Return the [x, y] coordinate for the center point of the cell that contains the specified text.  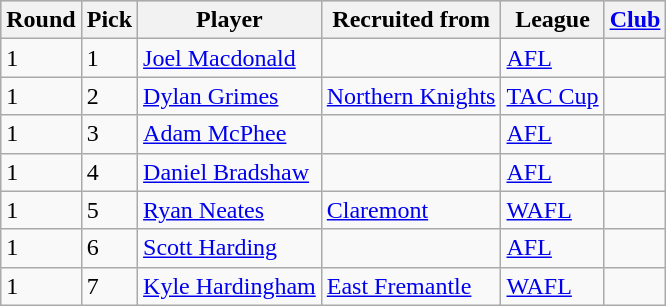
Adam McPhee [230, 134]
Northern Knights [411, 96]
4 [109, 172]
2 [109, 96]
TAC Cup [552, 96]
Recruited from [411, 20]
Round [41, 20]
6 [109, 248]
3 [109, 134]
Club [635, 20]
East Fremantle [411, 286]
Claremont [411, 210]
5 [109, 210]
Ryan Neates [230, 210]
Joel Macdonald [230, 58]
Kyle Hardingham [230, 286]
Dylan Grimes [230, 96]
Player [230, 20]
Daniel Bradshaw [230, 172]
7 [109, 286]
Pick [109, 20]
Scott Harding [230, 248]
League [552, 20]
